Return the [x, y] coordinate for the center point of the cell that contains the specified text.  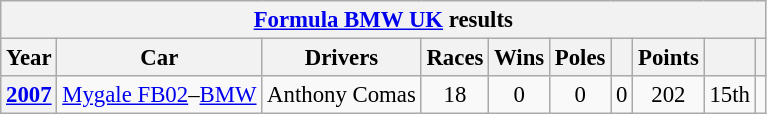
Mygale FB02–BMW [160, 95]
Races [455, 58]
Year [29, 58]
18 [455, 95]
15th [730, 95]
Drivers [342, 58]
Points [668, 58]
202 [668, 95]
2007 [29, 95]
Poles [580, 58]
Car [160, 58]
Formula BMW UK results [384, 20]
Anthony Comas [342, 95]
Wins [520, 58]
